Determine the (X, Y) coordinate at the center of the cell enclosing the given text.  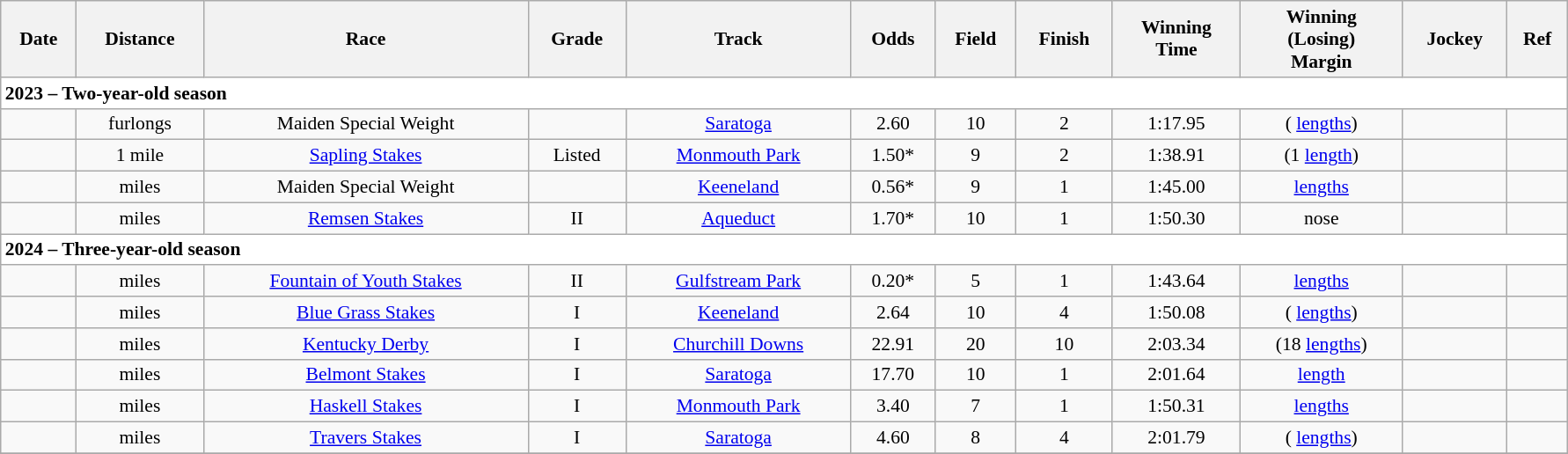
Gulfstream Park (738, 282)
3.40 (893, 406)
Track (738, 39)
1:50.30 (1176, 218)
Grade (577, 39)
5 (976, 282)
(18 lengths) (1322, 344)
7 (976, 406)
Sapling Stakes (366, 156)
2:01.64 (1176, 375)
Distance (140, 39)
(1 length) (1322, 156)
Kentucky Derby (366, 344)
20 (976, 344)
4.60 (893, 438)
Fountain of Youth Stakes (366, 282)
0.56* (893, 187)
Jockey (1455, 39)
1:50.31 (1176, 406)
17.70 (893, 375)
nose (1322, 218)
Travers Stakes (366, 438)
2024 – Three-year-old season (785, 250)
Churchill Downs (738, 344)
1:43.64 (1176, 282)
2023 – Two-year-old season (785, 93)
Haskell Stakes (366, 406)
Listed (577, 156)
2:01.79 (1176, 438)
1:45.00 (1176, 187)
Field (976, 39)
1 mile (140, 156)
1:17.95 (1176, 124)
Aqueduct (738, 218)
22.91 (893, 344)
1.50* (893, 156)
2.64 (893, 312)
0.20* (893, 282)
furlongs (140, 124)
Blue Grass Stakes (366, 312)
2.60 (893, 124)
1:50.08 (1176, 312)
WinningTime (1176, 39)
2:03.34 (1176, 344)
Odds (893, 39)
Finish (1065, 39)
Winning(Losing)Margin (1322, 39)
Belmont Stakes (366, 375)
1.70* (893, 218)
Race (366, 39)
1:38.91 (1176, 156)
Date (39, 39)
Remsen Stakes (366, 218)
length (1322, 375)
Ref (1538, 39)
8 (976, 438)
